Pinpoint the cell where the given text exists, returning its [X, Y] midpoint coordinate. 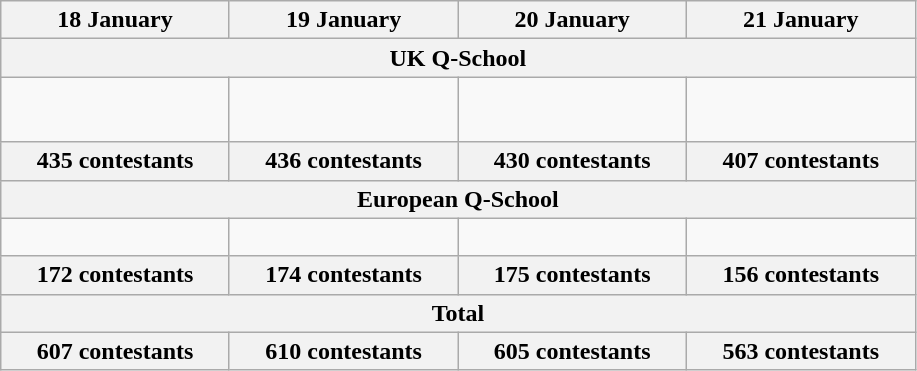
156 contestants [800, 275]
175 contestants [572, 275]
Total [458, 313]
174 contestants [344, 275]
605 contestants [572, 351]
430 contestants [572, 161]
UK Q-School [458, 58]
20 January [572, 20]
19 January [344, 20]
European Q-School [458, 199]
563 contestants [800, 351]
435 contestants [116, 161]
436 contestants [344, 161]
407 contestants [800, 161]
610 contestants [344, 351]
18 January [116, 20]
21 January [800, 20]
607 contestants [116, 351]
172 contestants [116, 275]
